From the cell containing the given text, extract its center point as [X, Y] coordinate. 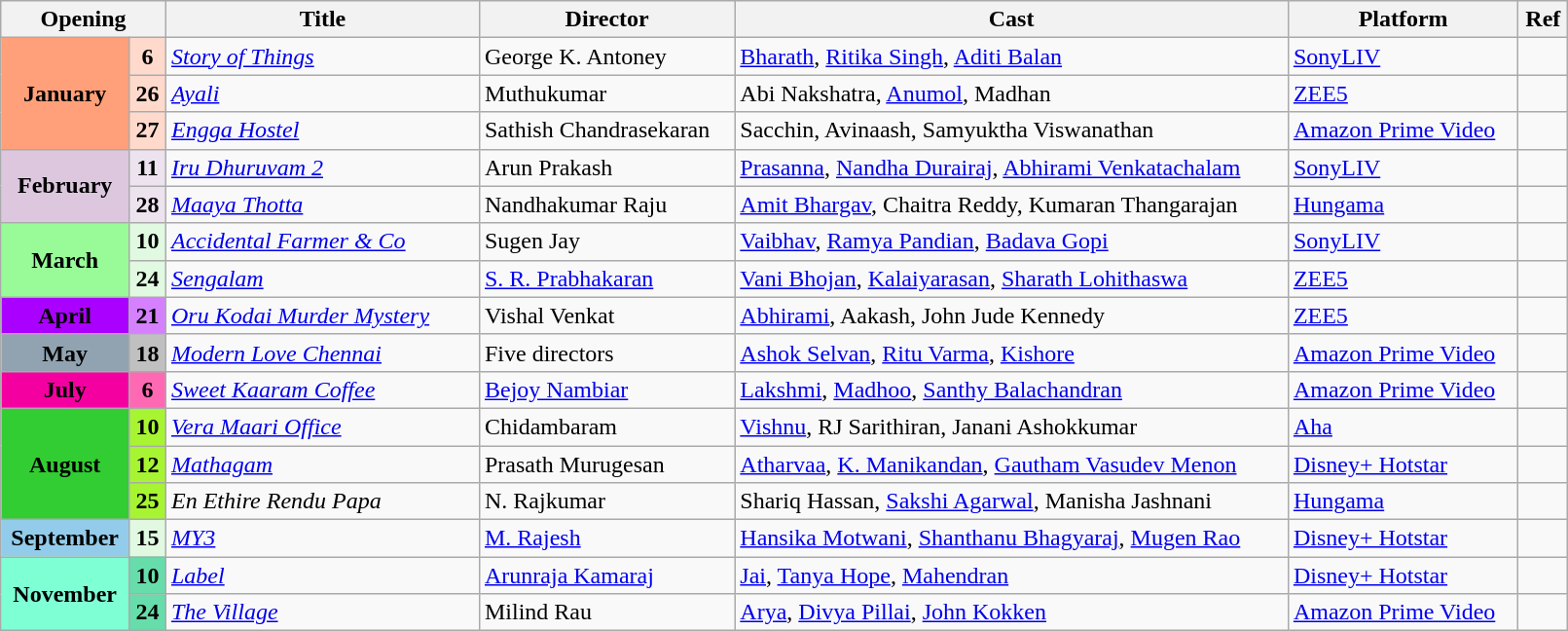
25 [148, 501]
Abhirami, Aakash, John Jude Kennedy [1012, 315]
Prasath Murugesan [606, 464]
Vishal Venkat [606, 315]
N. Rajkumar [606, 501]
Hansika Motwani, Shanthanu Bhagyaraj, Mugen Rao [1012, 538]
27 [148, 130]
Bejoy Nambiar [606, 390]
26 [148, 93]
Nandhakumar Raju [606, 204]
Aha [1404, 427]
Accidental Farmer & Co [322, 241]
Shariq Hassan, Sakshi Agarwal, Manisha Jashnani [1012, 501]
Bharath, Ritika Singh, Aditi Balan [1012, 56]
Sugen Jay [606, 241]
George K. Antoney [606, 56]
July [65, 390]
April [65, 315]
February [65, 186]
March [65, 260]
Cast [1012, 19]
M. Rajesh [606, 538]
Amit Bhargav, Chaitra Reddy, Kumaran Thangarajan [1012, 204]
Chidambaram [606, 427]
28 [148, 204]
15 [148, 538]
Vani Bhojan, Kalaiyarasan, Sharath Lohithaswa [1012, 278]
Label [322, 575]
Mathagam [322, 464]
The Village [322, 612]
Abi Nakshatra, Anumol, Madhan [1012, 93]
Arunraja Kamaraj [606, 575]
Five directors [606, 353]
MY3 [322, 538]
18 [148, 353]
May [65, 353]
Ayali [322, 93]
Muthukumar [606, 93]
Lakshmi, Madhoo, Santhy Balachandran [1012, 390]
Sweet Kaaram Coffee [322, 390]
Opening [84, 19]
S. R. Prabhakaran [606, 278]
Oru Kodai Murder Mystery [322, 315]
Atharvaa, K. Manikandan, Gautham Vasudev Menon [1012, 464]
Title [322, 19]
Vishnu, RJ Sarithiran, Janani Ashokkumar [1012, 427]
Ref [1544, 19]
11 [148, 167]
September [65, 538]
Director [606, 19]
Engga Hostel [322, 130]
21 [148, 315]
Arun Prakash [606, 167]
Iru Dhuruvam 2 [322, 167]
Vaibhav, Ramya Pandian, Badava Gopi [1012, 241]
12 [148, 464]
August [65, 464]
Sathish Chandrasekaran [606, 130]
Platform [1404, 19]
Story of Things [322, 56]
Prasanna, Nandha Durairaj, Abhirami Venkatachalam [1012, 167]
Maaya Thotta [322, 204]
January [65, 93]
Sacchin, Avinaash, Samyuktha Viswanathan [1012, 130]
Sengalam [322, 278]
Arya, Divya Pillai, John Kokken [1012, 612]
Ashok Selvan, Ritu Varma, Kishore [1012, 353]
Jai, Tanya Hope, Mahendran [1012, 575]
Modern Love Chennai [322, 353]
En Ethire Rendu Papa [322, 501]
Vera Maari Office [322, 427]
November [65, 594]
Milind Rau [606, 612]
